Output the (X, Y) coordinate of the center of the cell containing the given text.  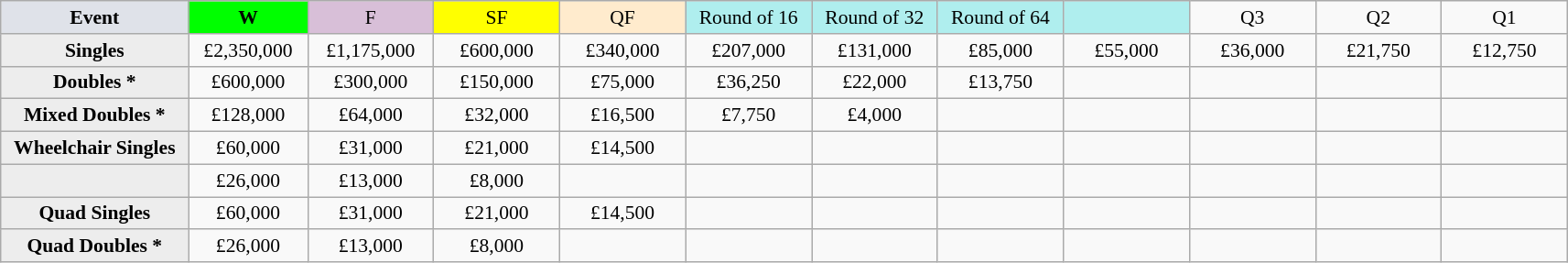
Q1 (1505, 17)
Mixed Doubles * (95, 115)
£36,000 (1252, 50)
SF (497, 17)
Wheelchair Singles (95, 148)
£300,000 (371, 82)
£55,000 (1127, 50)
Quad Singles (95, 214)
£4,000 (874, 115)
QF (622, 17)
£13,750 (1000, 82)
£21,750 (1379, 50)
£7,750 (749, 115)
£2,350,000 (248, 50)
£128,000 (248, 115)
Q3 (1252, 17)
£207,000 (749, 50)
£12,750 (1505, 50)
£22,000 (874, 82)
F (371, 17)
Doubles * (95, 82)
Quad Doubles * (95, 247)
£16,500 (622, 115)
Event (95, 17)
Round of 64 (1000, 17)
£64,000 (371, 115)
£1,175,000 (371, 50)
Round of 16 (749, 17)
£340,000 (622, 50)
Q2 (1379, 17)
Singles (95, 50)
£36,250 (749, 82)
£32,000 (497, 115)
£131,000 (874, 50)
£85,000 (1000, 50)
Round of 32 (874, 17)
W (248, 17)
£75,000 (622, 82)
£150,000 (497, 82)
